Return the [X, Y] coordinate for the center point of the cell that contains the specified text.  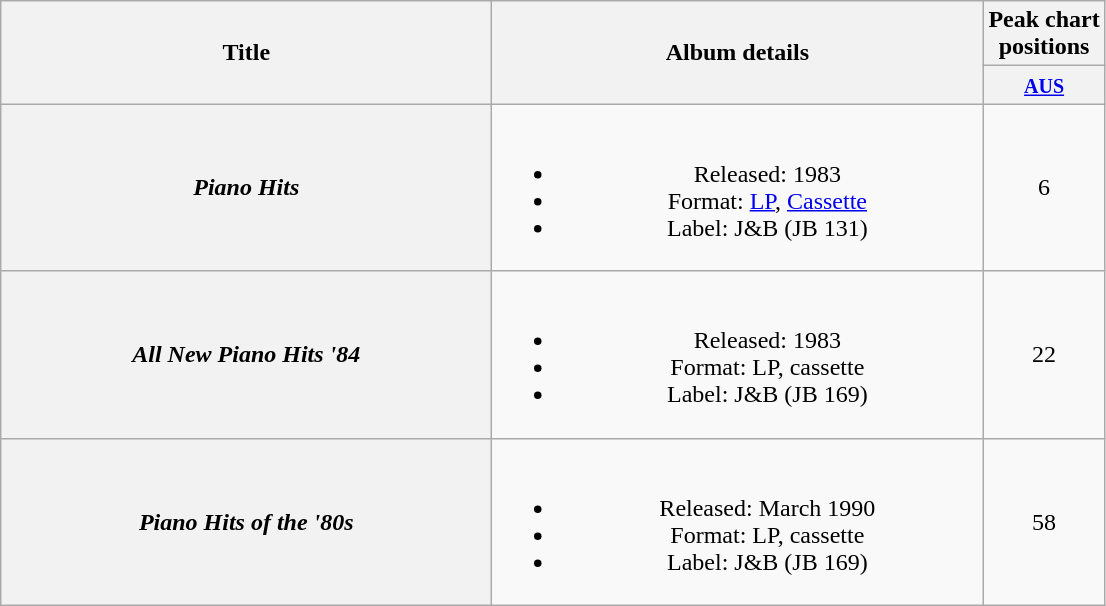
22 [1044, 354]
6 [1044, 188]
Peak chartpositions [1044, 34]
Released: March 1990Format: LP, cassetteLabel: J&B (JB 169) [738, 522]
Piano Hits of the '80s [246, 522]
Released: 1983Format: LP, cassetteLabel: J&B (JB 169) [738, 354]
Piano Hits [246, 188]
58 [1044, 522]
Album details [738, 52]
Title [246, 52]
Released: 1983Format: LP, CassetteLabel: J&B (JB 131) [738, 188]
All New Piano Hits '84 [246, 354]
AUS [1044, 85]
